Provide the [X, Y] coordinate of the cell's center where the given text is located.  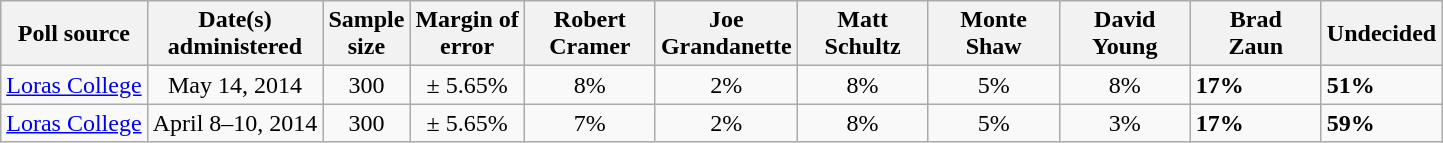
May 14, 2014 [235, 85]
MonteShaw [994, 34]
BradZaun [1256, 34]
3% [1124, 123]
59% [1381, 123]
Undecided [1381, 34]
7% [590, 123]
Date(s)administered [235, 34]
Poll source [74, 34]
DavidYoung [1124, 34]
April 8–10, 2014 [235, 123]
Samplesize [366, 34]
RobertCramer [590, 34]
MattSchultz [862, 34]
51% [1381, 85]
JoeGrandanette [726, 34]
Margin oferror [467, 34]
